From the cell containing the given text, extract its center point as (x, y) coordinate. 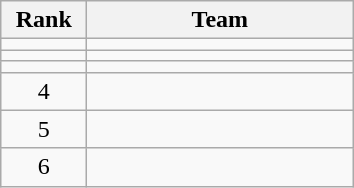
5 (44, 129)
4 (44, 91)
6 (44, 167)
Rank (44, 20)
Team (220, 20)
